Find where the given text appears and provide that cell's center as [x, y] coordinate. 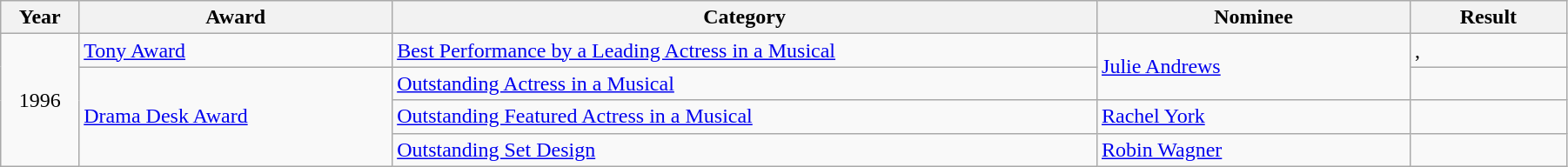
Nominee [1254, 17]
1996 [40, 100]
Year [40, 17]
Rachel York [1254, 117]
Result [1488, 17]
Robin Wagner [1254, 150]
Tony Award [236, 50]
Outstanding Featured Actress in a Musical [745, 117]
Category [745, 17]
Drama Desk Award [236, 117]
Julie Andrews [1254, 67]
, [1488, 50]
Best Performance by a Leading Actress in a Musical [745, 50]
Outstanding Set Design [745, 150]
Outstanding Actress in a Musical [745, 83]
Award [236, 17]
